Capture the cell that displays the provided text and extract its [x, y] central coordinate. 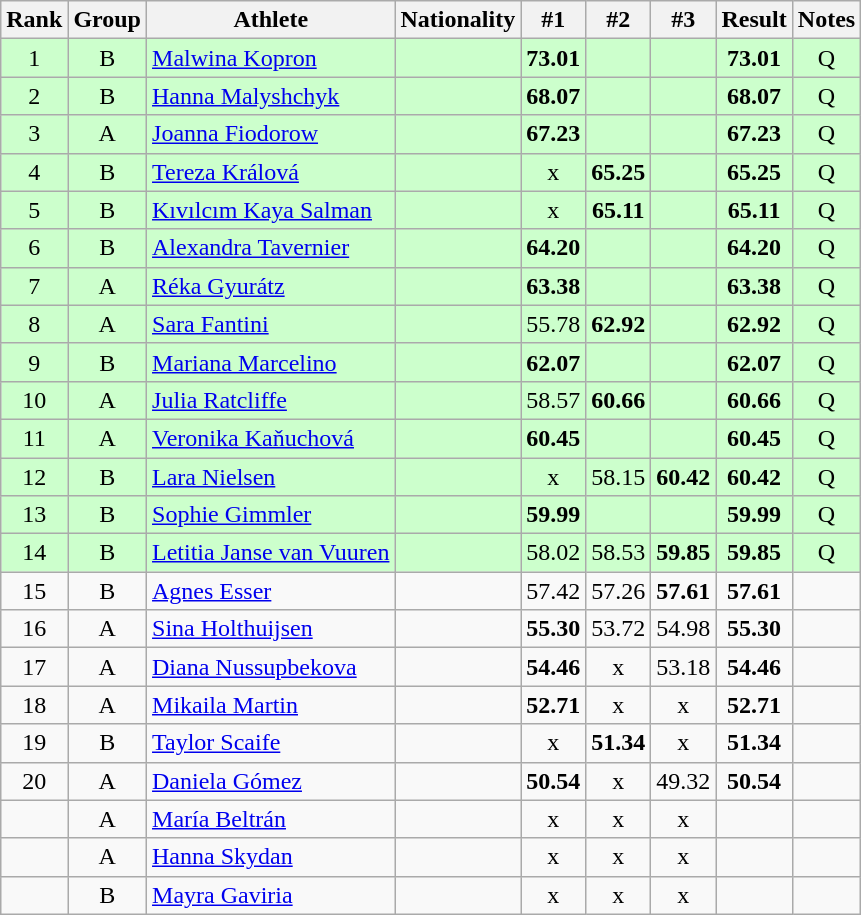
Lara Nielsen [271, 477]
Hanna Skydan [271, 857]
57.42 [554, 591]
57.26 [618, 591]
17 [34, 667]
58.15 [618, 477]
58.02 [554, 553]
Sina Holthuijsen [271, 629]
9 [34, 362]
#1 [554, 20]
Sophie Gimmler [271, 515]
Athlete [271, 20]
12 [34, 477]
Mayra Gaviria [271, 895]
Nationality [458, 20]
13 [34, 515]
Sara Fantini [271, 324]
7 [34, 286]
Alexandra Tavernier [271, 248]
María Beltrán [271, 819]
Taylor Scaife [271, 743]
Mariana Marcelino [271, 362]
Malwina Kopron [271, 58]
19 [34, 743]
#3 [684, 20]
Group [108, 20]
Daniela Gómez [271, 781]
Letitia Janse van Vuuren [271, 553]
54.98 [684, 629]
#2 [618, 20]
14 [34, 553]
Hanna Malyshchyk [271, 96]
Kıvılcım Kaya Salman [271, 210]
Notes [826, 20]
1 [34, 58]
Julia Ratcliffe [271, 400]
3 [34, 134]
15 [34, 591]
10 [34, 400]
6 [34, 248]
Joanna Fiodorow [271, 134]
Result [754, 20]
58.53 [618, 553]
53.72 [618, 629]
58.57 [554, 400]
Tereza Králová [271, 172]
18 [34, 705]
16 [34, 629]
Mikaila Martin [271, 705]
2 [34, 96]
4 [34, 172]
Réka Gyurátz [271, 286]
5 [34, 210]
Rank [34, 20]
20 [34, 781]
49.32 [684, 781]
Veronika Kaňuchová [271, 438]
53.18 [684, 667]
Diana Nussupbekova [271, 667]
55.78 [554, 324]
8 [34, 324]
Agnes Esser [271, 591]
11 [34, 438]
